Provide the [x, y] coordinate of the cell's center where the given text is located.  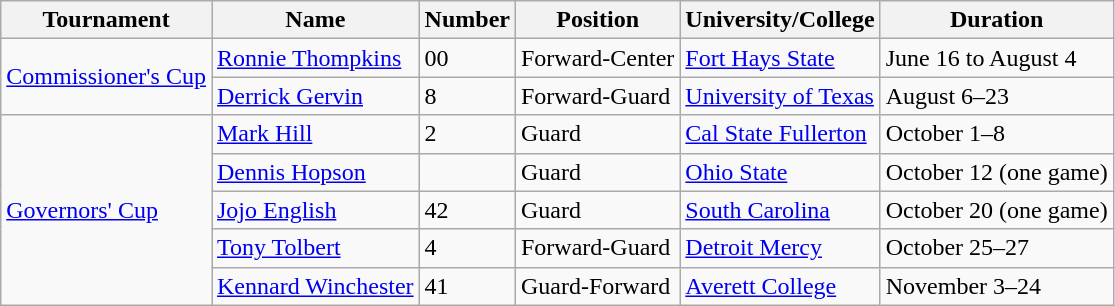
Mark Hill [316, 134]
Jojo English [316, 210]
Dennis Hopson [316, 172]
Governors' Cup [106, 210]
Guard-Forward [597, 286]
Kennard Winchester [316, 286]
October 1–8 [996, 134]
Cal State Fullerton [780, 134]
June 16 to August 4 [996, 58]
Name [316, 20]
Number [467, 20]
University/College [780, 20]
November 3–24 [996, 286]
Position [597, 20]
Forward-Center [597, 58]
4 [467, 248]
Commissioner's Cup [106, 77]
University of Texas [780, 96]
Duration [996, 20]
Ronnie Thompkins [316, 58]
Derrick Gervin [316, 96]
42 [467, 210]
October 12 (one game) [996, 172]
Detroit Mercy [780, 248]
Fort Hays State [780, 58]
August 6–23 [996, 96]
2 [467, 134]
8 [467, 96]
October 20 (one game) [996, 210]
Averett College [780, 286]
Tony Tolbert [316, 248]
October 25–27 [996, 248]
Ohio State [780, 172]
Tournament [106, 20]
41 [467, 286]
South Carolina [780, 210]
00 [467, 58]
